For the text-containing cell, return its midpoint in (X, Y) coordinate format. 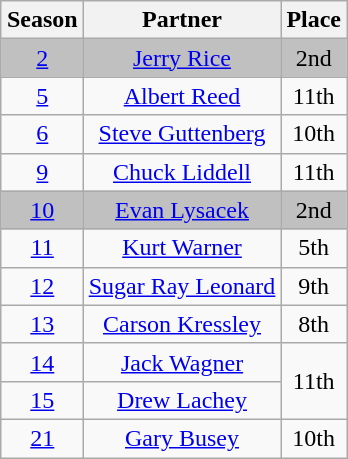
21 (42, 438)
8th (314, 324)
Albert Reed (182, 96)
13 (42, 324)
Sugar Ray Leonard (182, 286)
Evan Lysacek (182, 210)
15 (42, 400)
10 (42, 210)
Steve Guttenberg (182, 134)
9th (314, 286)
Jerry Rice (182, 58)
6 (42, 134)
9 (42, 172)
Chuck Liddell (182, 172)
Drew Lachey (182, 400)
Jack Wagner (182, 362)
Partner (182, 20)
Place (314, 20)
Kurt Warner (182, 248)
5th (314, 248)
Carson Kressley (182, 324)
Gary Busey (182, 438)
2 (42, 58)
11 (42, 248)
Season (42, 20)
14 (42, 362)
12 (42, 286)
5 (42, 96)
